Identify which cell holds the provided text, then report its (x, y) central coordinate. 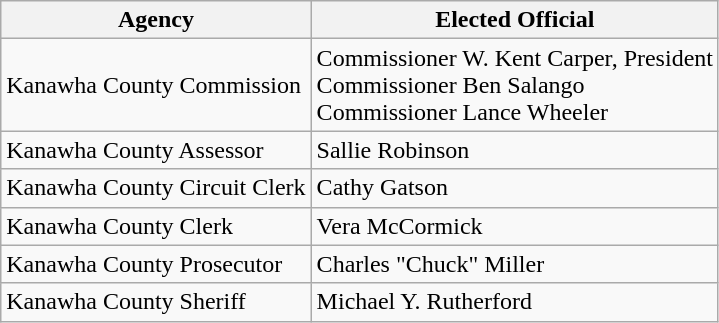
Kanawha County Commission (156, 85)
Agency (156, 20)
Kanawha County Circuit Clerk (156, 188)
Charles "Chuck" Miller (514, 264)
Kanawha County Clerk (156, 226)
Cathy Gatson (514, 188)
Elected Official (514, 20)
Michael Y. Rutherford (514, 302)
Sallie Robinson (514, 150)
Kanawha County Sheriff (156, 302)
Kanawha County Prosecutor (156, 264)
Kanawha County Assessor (156, 150)
Commissioner W. Kent Carper, President Commissioner Ben Salango Commissioner Lance Wheeler (514, 85)
Vera McCormick (514, 226)
